Locate the cell with the specified text and output its [X, Y] center coordinate. 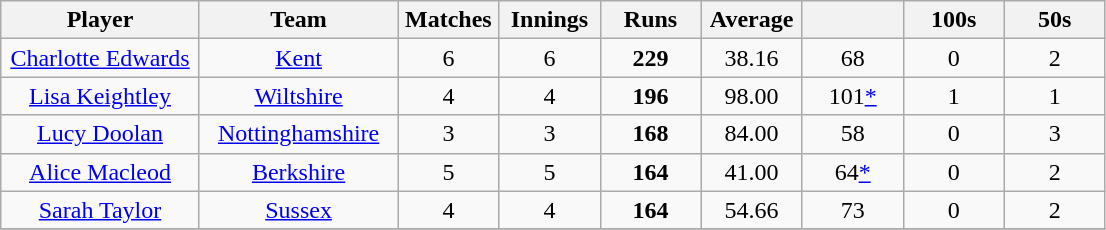
101* [852, 96]
229 [650, 58]
Matches [448, 20]
Sussex [298, 210]
196 [650, 96]
168 [650, 134]
Nottinghamshire [298, 134]
Lucy Doolan [100, 134]
Charlotte Edwards [100, 58]
38.16 [752, 58]
100s [954, 20]
Kent [298, 58]
Berkshire [298, 172]
Alice Macleod [100, 172]
Team [298, 20]
Wiltshire [298, 96]
Sarah Taylor [100, 210]
84.00 [752, 134]
41.00 [752, 172]
Lisa Keightley [100, 96]
Average [752, 20]
Player [100, 20]
Innings [550, 20]
Runs [650, 20]
54.66 [752, 210]
73 [852, 210]
68 [852, 58]
64* [852, 172]
58 [852, 134]
50s [1054, 20]
98.00 [752, 96]
